Return the (x, y) coordinate for the center point of the cell that contains the specified text.  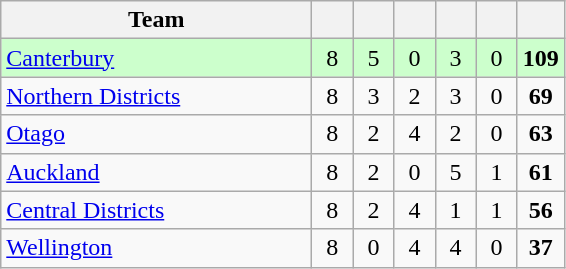
Canterbury (156, 58)
Wellington (156, 248)
Team (156, 20)
Auckland (156, 172)
63 (540, 134)
Central Districts (156, 210)
37 (540, 248)
61 (540, 172)
56 (540, 210)
69 (540, 96)
Otago (156, 134)
Northern Districts (156, 96)
109 (540, 58)
